From the cell containing the given text, extract its center point as (X, Y) coordinate. 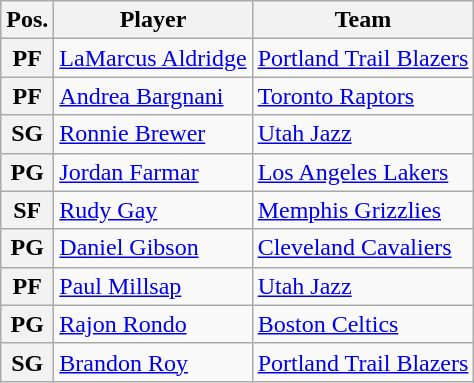
SF (28, 210)
Paul Millsap (153, 286)
LaMarcus Aldridge (153, 58)
Daniel Gibson (153, 248)
Boston Celtics (363, 324)
Brandon Roy (153, 362)
Rajon Rondo (153, 324)
Andrea Bargnani (153, 96)
Toronto Raptors (363, 96)
Los Angeles Lakers (363, 172)
Cleveland Cavaliers (363, 248)
Memphis Grizzlies (363, 210)
Jordan Farmar (153, 172)
Player (153, 20)
Ronnie Brewer (153, 134)
Rudy Gay (153, 210)
Pos. (28, 20)
Team (363, 20)
